Pinpoint the cell where the given text exists, returning its [X, Y] midpoint coordinate. 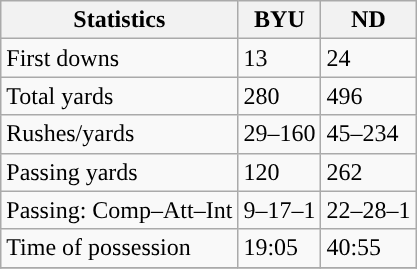
280 [280, 96]
24 [368, 58]
22–28–1 [368, 210]
45–234 [368, 134]
First downs [120, 58]
Passing yards [120, 172]
Rushes/yards [120, 134]
ND [368, 20]
262 [368, 172]
Total yards [120, 96]
120 [280, 172]
Time of possession [120, 248]
9–17–1 [280, 210]
BYU [280, 20]
40:55 [368, 248]
13 [280, 58]
Passing: Comp–Att–Int [120, 210]
29–160 [280, 134]
19:05 [280, 248]
496 [368, 96]
Statistics [120, 20]
